Detect which cell encompasses the target text, then output its [x, y] center coordinate. 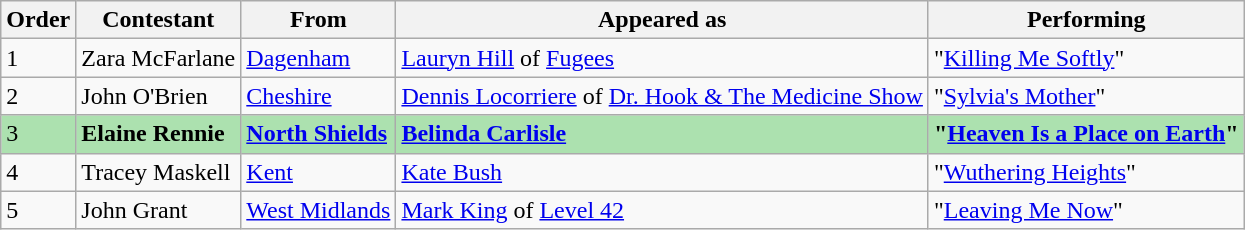
2 [38, 96]
Mark King of Level 42 [662, 210]
From [318, 20]
Tracey Maskell [158, 172]
Order [38, 20]
Contestant [158, 20]
Cheshire [318, 96]
John Grant [158, 210]
"Killing Me Softly" [1086, 58]
"Wuthering Heights" [1086, 172]
"Heaven Is a Place on Earth" [1086, 134]
Elaine Rennie [158, 134]
Belinda Carlisle [662, 134]
North Shields [318, 134]
4 [38, 172]
Appeared as [662, 20]
"Sylvia's Mother" [1086, 96]
Kent [318, 172]
Lauryn Hill of Fugees [662, 58]
"Leaving Me Now" [1086, 210]
Performing [1086, 20]
Zara McFarlane [158, 58]
3 [38, 134]
Dagenham [318, 58]
Kate Bush [662, 172]
1 [38, 58]
West Midlands [318, 210]
Dennis Locorriere of Dr. Hook & The Medicine Show [662, 96]
John O'Brien [158, 96]
5 [38, 210]
